From the cell containing the given text, extract its center point as (X, Y) coordinate. 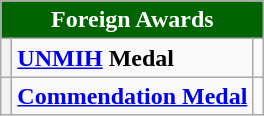
UNMIH Medal (132, 58)
Foreign Awards (132, 20)
Commendation Medal (132, 96)
